Find where the given text appears and provide that cell's center as [x, y] coordinate. 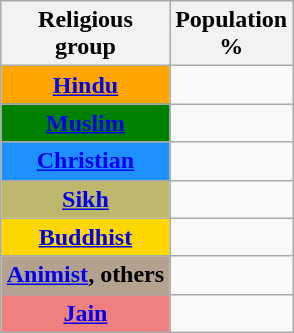
Buddhist [85, 237]
Population % [232, 34]
Christian [85, 161]
Religiousgroup [85, 34]
Hindu [85, 85]
Jain [85, 313]
Muslim [85, 123]
Animist, others [85, 275]
Sikh [85, 199]
